Provide the (x, y) coordinate of the cell's center where the given text is located.  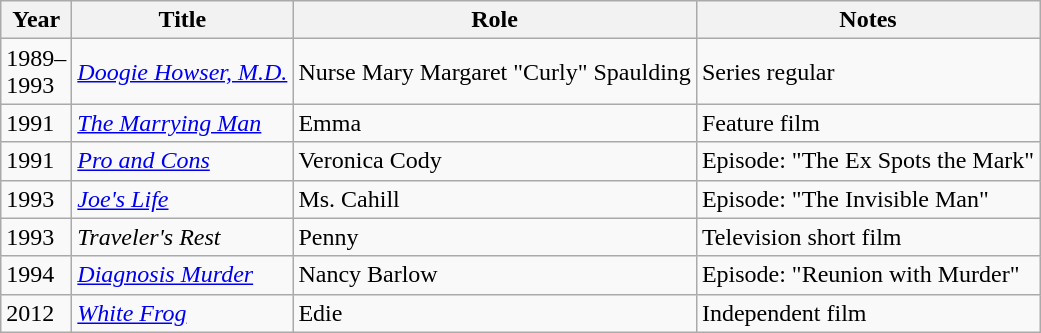
1994 (36, 275)
The Marrying Man (182, 123)
Veronica Cody (494, 161)
Joe's Life (182, 199)
Notes (868, 20)
White Frog (182, 313)
Episode: "The Invisible Man" (868, 199)
Title (182, 20)
Traveler's Rest (182, 237)
2012 (36, 313)
Emma (494, 123)
Year (36, 20)
Television short film (868, 237)
Independent film (868, 313)
Penny (494, 237)
Series regular (868, 72)
Edie (494, 313)
Pro and Cons (182, 161)
Ms. Cahill (494, 199)
Nancy Barlow (494, 275)
Episode: "Reunion with Murder" (868, 275)
Nurse Mary Margaret "Curly" Spaulding (494, 72)
Doogie Howser, M.D. (182, 72)
1989–1993 (36, 72)
Role (494, 20)
Episode: "The Ex Spots the Mark" (868, 161)
Feature film (868, 123)
Diagnosis Murder (182, 275)
